For the text-containing cell, return its midpoint in (X, Y) coordinate format. 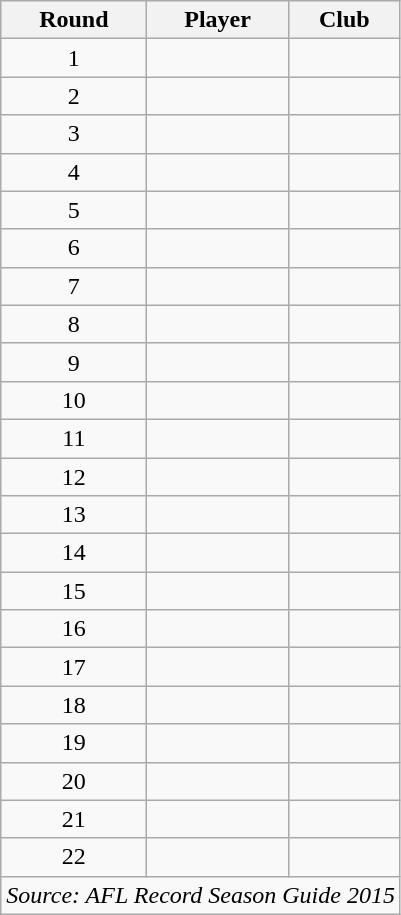
7 (74, 286)
15 (74, 591)
4 (74, 172)
14 (74, 553)
6 (74, 248)
12 (74, 477)
10 (74, 400)
17 (74, 667)
1 (74, 58)
11 (74, 438)
9 (74, 362)
13 (74, 515)
5 (74, 210)
3 (74, 134)
Club (344, 20)
Round (74, 20)
Player (218, 20)
Source: AFL Record Season Guide 2015 (201, 895)
16 (74, 629)
20 (74, 781)
22 (74, 857)
2 (74, 96)
8 (74, 324)
21 (74, 819)
19 (74, 743)
18 (74, 705)
